Determine the [X, Y] coordinate at the center of the cell enclosing the given text.  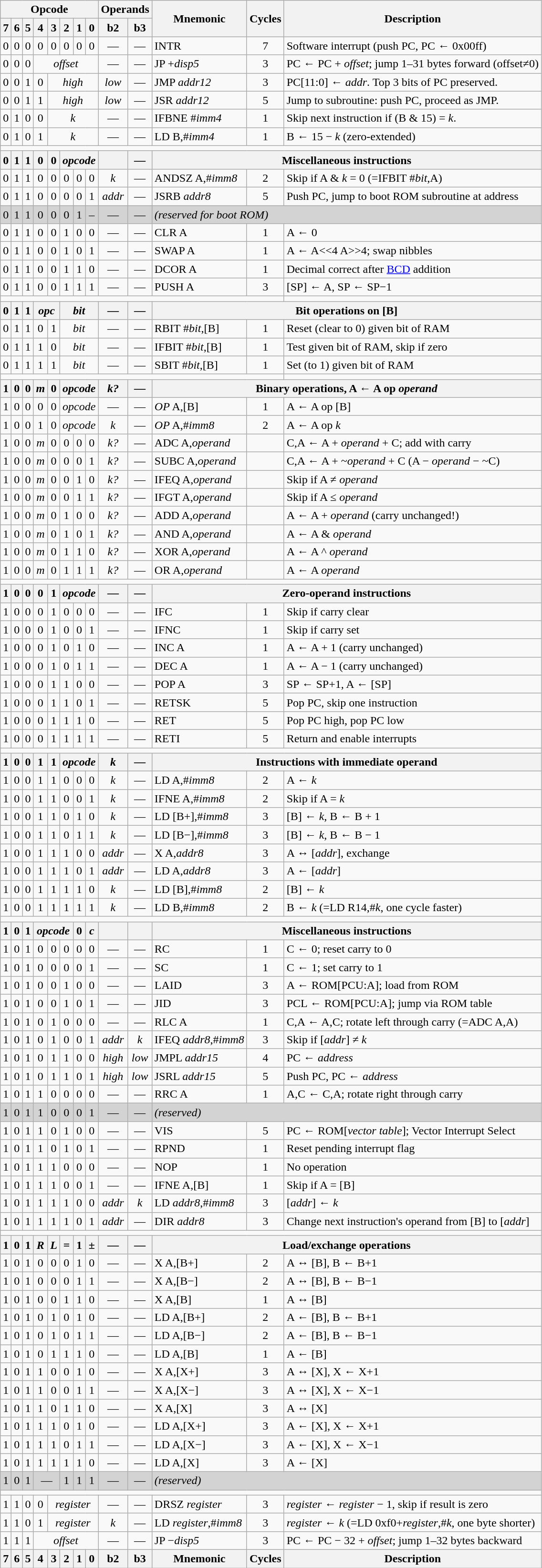
JMP addr12 [199, 82]
A ← A + 1 (carry unchanged) [412, 648]
A ← [B] [412, 1354]
Reset pending interrupt flag [412, 1149]
Binary operations, A ← A op operand [346, 388]
RRC A [199, 1094]
register ← register − 1, skip if result is zero [412, 1504]
Skip if A & k = 0 (=IFBIT #bit,A) [412, 178]
Bit operations on [B] [346, 311]
L [54, 1245]
Instructions with immediate operand [346, 762]
DEC A [199, 666]
ADC A,operand [199, 443]
SWAP A [199, 251]
± [92, 1245]
A ← [addr] [412, 871]
OR A,operand [199, 570]
A ← 0 [412, 233]
C ← 0; reset carry to 0 [412, 949]
Push PC, PC ← address [412, 1076]
Operands [125, 10]
No operation [412, 1167]
OP A,[B] [199, 406]
SC [199, 967]
A ← [X] [412, 1463]
Skip if carry set [412, 630]
A ← [X], X ← X+1 [412, 1426]
Software interrupt (push PC, PC ← 0x00ff) [412, 46]
LD addr8,#imm8 [199, 1203]
LD A,[B+] [199, 1318]
SUBC A,operand [199, 461]
PC ← ROM[vector table]; Vector Interrupt Select [412, 1131]
A ↔ [B], B ← B+1 [412, 1263]
Skip if A = k [412, 799]
LD [B+],#imm8 [199, 817]
SBIT #bit,[B] [199, 365]
RETI [199, 738]
A ↔ [B], B ← B−1 [412, 1281]
PC ← address [412, 1058]
Test given bit of RAM, skip if zero [412, 347]
[SP] ← A, SP ← SP−1 [412, 287]
JSRB addr8 [199, 196]
SP ← SP+1, A ← [SP] [412, 684]
X A,[B−] [199, 1281]
JID [199, 1003]
LD A,[B−] [199, 1336]
IFC [199, 612]
LD [B−],#imm8 [199, 835]
X A,[X−] [199, 1390]
CLR A [199, 233]
NOP [199, 1167]
RET [199, 720]
A ← A + operand (carry unchanged!) [412, 516]
Jump to subroutine: push PC, proceed as JMP. [412, 100]
IFNE A,#imm8 [199, 799]
PC ← PC − 32 + offset; jump 1–32 bytes backward [412, 1540]
– [92, 214]
DCOR A [199, 269]
PUSH A [199, 287]
JP −disp5 [199, 1540]
B ← k (=LD R14,#k, one cycle faster) [412, 907]
JMPL addr15 [199, 1058]
opc [47, 311]
C,A ← A + ~operand + C (A − operand − ~C) [412, 461]
VIS [199, 1131]
LD A,[X] [199, 1463]
IFBIT #bit,[B] [199, 347]
register ← k (=LD 0xf0+register,#k, one byte shorter) [412, 1522]
Push PC, jump to boot ROM subroutine at address [412, 196]
[B] ← k [412, 889]
C,A ← A + operand + C; add with carry [412, 443]
Skip if carry clear [412, 612]
A ↔ [addr], exchange [412, 853]
LD [B],#imm8 [199, 889]
ANDSZ A,#imm8 [199, 178]
LD A,[B] [199, 1354]
A ↔ [X] [412, 1408]
POP A [199, 684]
A ← A operand [412, 570]
A ← k [412, 780]
IFNE A,[B] [199, 1185]
(reserved for boot ROM) [346, 214]
R [41, 1245]
A ← [B], B ← B+1 [412, 1318]
A ↔ [B] [412, 1299]
LD A,[X+] [199, 1426]
Return and enable interrupts [412, 738]
C,A ← A,C; rotate left through carry (=ADC A,A) [412, 1021]
c [92, 931]
Skip if A ≠ operand [412, 479]
JSRL addr15 [199, 1076]
INC A [199, 648]
Change next instruction's operand from [B] to [addr] [412, 1221]
A ← A<<4 A>>4; swap nibbles [412, 251]
Skip if [addr] ≠ k [412, 1040]
RPND [199, 1149]
LD B,#imm8 [199, 907]
A,C ← C,A; rotate right through carry [412, 1094]
LD B,#imm4 [199, 136]
A ← ROM[PCU:A]; load from ROM [412, 985]
Skip next instruction if (B & 15) = k. [412, 118]
B ← 15 − k (zero-extended) [412, 136]
A ↔ [X], X ← X−1 [412, 1390]
C ← 1; set carry to 1 [412, 967]
LD A,#imm8 [199, 780]
XOR A,operand [199, 552]
Pop PC, skip one instruction [412, 702]
A ← A op k [412, 425]
LAID [199, 985]
A ← A op [B] [412, 406]
PC[11:0] ← addr. Top 3 bits of PC preserved. [412, 82]
JP +disp5 [199, 64]
AND A,operand [199, 534]
Decimal correct after BCD addition [412, 269]
LD register,#imm8 [199, 1522]
RETSK [199, 702]
Set (to 1) given bit of RAM [412, 365]
RC [199, 949]
ADD A,operand [199, 516]
RLC A [199, 1021]
A ← A ^ operand [412, 552]
Reset (clear to 0) given bit of RAM [412, 329]
PCL ← ROM[PCU:A]; jump via ROM table [412, 1003]
IFEQ A,operand [199, 479]
LD A,addr8 [199, 871]
JSR addr12 [199, 100]
LD A,[X−] [199, 1444]
X A,[B] [199, 1299]
A ← A & operand [412, 534]
X A,[B+] [199, 1263]
A ← [X], X ← X−1 [412, 1444]
Skip if A = [B] [412, 1185]
Pop PC high, pop PC low [412, 720]
A ← A − 1 (carry unchanged) [412, 666]
A ← [B], B ← B−1 [412, 1336]
RBIT #bit,[B] [199, 329]
IFBNE #imm4 [199, 118]
Zero-operand instructions [346, 593]
Skip if A ≤ operand [412, 498]
IFGT A,operand [199, 498]
X A,addr8 [199, 853]
OP A,#imm8 [199, 425]
INTR [199, 46]
IFEQ addr8,#imm8 [199, 1040]
DRSZ register [199, 1504]
X A,[X] [199, 1408]
Opcode [50, 10]
PC ← PC + offset; jump 1–31 bytes forward (offset≠0) [412, 64]
[B] ← k, B ← B + 1 [412, 817]
[addr] ← k [412, 1203]
IFNC [199, 630]
Load/exchange operations [346, 1245]
[B] ← k, B ← B − 1 [412, 835]
= [66, 1245]
DIR addr8 [199, 1221]
A ↔ [X], X ← X+1 [412, 1372]
X A,[X+] [199, 1372]
